Locate the cell with the specified text and output its [X, Y] center coordinate. 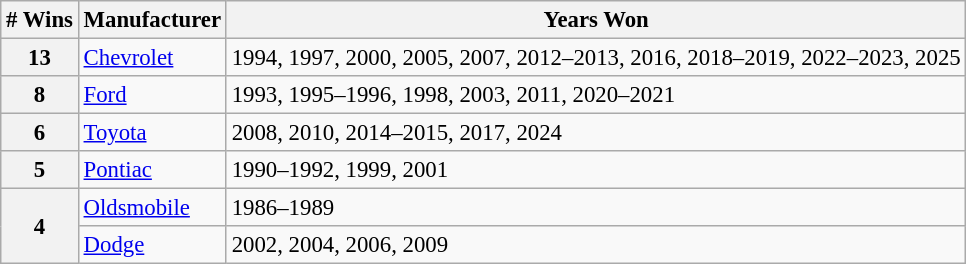
2008, 2010, 2014–2015, 2017, 2024 [596, 133]
1986–1989 [596, 208]
2002, 2004, 2006, 2009 [596, 245]
Pontiac [152, 170]
5 [40, 170]
Chevrolet [152, 58]
Manufacturer [152, 20]
Dodge [152, 245]
# Wins [40, 20]
8 [40, 95]
Ford [152, 95]
1993, 1995–1996, 1998, 2003, 2011, 2020–2021 [596, 95]
6 [40, 133]
1990–1992, 1999, 2001 [596, 170]
Oldsmobile [152, 208]
13 [40, 58]
1994, 1997, 2000, 2005, 2007, 2012–2013, 2016, 2018–2019, 2022–2023, 2025 [596, 58]
Years Won [596, 20]
4 [40, 226]
Toyota [152, 133]
